Search for the cell housing the specified text and yield its (X, Y) center coordinate. 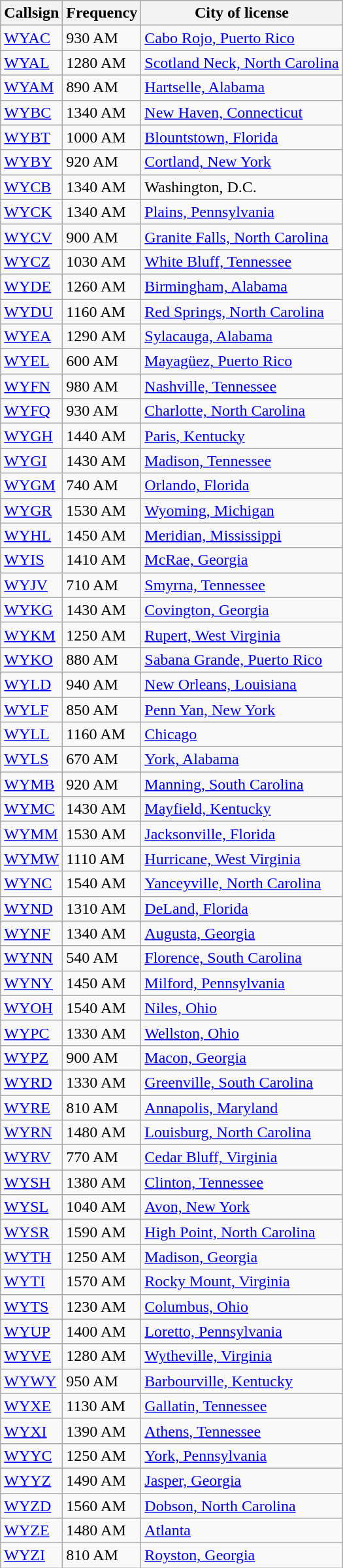
Washington, D.C. (242, 187)
Granite Falls, North Carolina (242, 237)
Columbus, Ohio (242, 1307)
WYLS (31, 759)
WYXI (31, 1431)
940 AM (102, 684)
1380 AM (102, 1182)
1000 AM (102, 137)
Birmingham, Alabama (242, 286)
850 AM (102, 709)
WYFN (31, 386)
Charlotte, North Carolina (242, 411)
Mayagüez, Puerto Rico (242, 361)
880 AM (102, 659)
WYKO (31, 659)
WYYC (31, 1456)
WYGI (31, 461)
Rocky Mount, Virginia (242, 1282)
WYLD (31, 684)
WYNN (31, 958)
WYRE (31, 1108)
Paris, Kentucky (242, 436)
WYPZ (31, 1058)
WYAL (31, 63)
WYDU (31, 312)
Athens, Tennessee (242, 1431)
WYSL (31, 1207)
York, Pennsylvania (242, 1456)
WYRV (31, 1158)
Niles, Ohio (242, 1008)
WYWY (31, 1381)
WYNY (31, 983)
1260 AM (102, 286)
New Orleans, Louisiana (242, 684)
WYTH (31, 1257)
1310 AM (102, 909)
WYTI (31, 1282)
Loretto, Pennsylvania (242, 1331)
Scotland Neck, North Carolina (242, 63)
WYMW (31, 859)
WYFQ (31, 411)
WYRN (31, 1133)
WYUP (31, 1331)
WYOH (31, 1008)
Jacksonville, Florida (242, 834)
Florence, South Carolina (242, 958)
WYZI (31, 1556)
1390 AM (102, 1431)
Madison, Georgia (242, 1257)
Yanceyville, North Carolina (242, 884)
Hartselle, Alabama (242, 88)
1570 AM (102, 1282)
WYMC (31, 809)
WYKG (31, 610)
Blountstown, Florida (242, 137)
1590 AM (102, 1232)
Royston, Georgia (242, 1556)
Atlanta (242, 1531)
Louisburg, North Carolina (242, 1133)
Augusta, Georgia (242, 933)
Madison, Tennessee (242, 461)
WYLF (31, 709)
WYCV (31, 237)
Avon, New York (242, 1207)
WYEL (31, 361)
Wellston, Ohio (242, 1033)
770 AM (102, 1158)
WYBC (31, 112)
McRae, Georgia (242, 560)
Frequency (102, 13)
WYZE (31, 1531)
Cortland, New York (242, 162)
WYZD (31, 1505)
WYKM (31, 635)
Plains, Pennsylvania (242, 212)
Macon, Georgia (242, 1058)
Dobson, North Carolina (242, 1505)
White Bluff, Tennessee (242, 261)
740 AM (102, 486)
Callsign (31, 13)
WYJV (31, 585)
1290 AM (102, 337)
WYDE (31, 286)
WYHL (31, 535)
WYNF (31, 933)
Gallatin, Tennessee (242, 1406)
Cabo Rojo, Puerto Rico (242, 38)
Milford, Pennsylvania (242, 983)
WYSH (31, 1182)
WYGR (31, 510)
WYAC (31, 38)
WYMB (31, 784)
1440 AM (102, 436)
Cedar Bluff, Virginia (242, 1158)
980 AM (102, 386)
Mayfield, Kentucky (242, 809)
540 AM (102, 958)
1040 AM (102, 1207)
1230 AM (102, 1307)
1410 AM (102, 560)
WYCB (31, 187)
Hurricane, West Virginia (242, 859)
1400 AM (102, 1331)
WYLL (31, 735)
WYRD (31, 1082)
Jasper, Georgia (242, 1480)
1560 AM (102, 1505)
WYCK (31, 212)
Greenville, South Carolina (242, 1082)
Chicago (242, 735)
WYIS (31, 560)
WYCZ (31, 261)
1130 AM (102, 1406)
Wyoming, Michigan (242, 510)
WYBY (31, 162)
WYXE (31, 1406)
Orlando, Florida (242, 486)
WYNC (31, 884)
Barbourville, Kentucky (242, 1381)
WYPC (31, 1033)
Wytheville, Virginia (242, 1356)
Nashville, Tennessee (242, 386)
WYBT (31, 137)
Meridian, Mississippi (242, 535)
Penn Yan, New York (242, 709)
Red Springs, North Carolina (242, 312)
1030 AM (102, 261)
670 AM (102, 759)
950 AM (102, 1381)
City of license (242, 13)
600 AM (102, 361)
WYGM (31, 486)
DeLand, Florida (242, 909)
York, Alabama (242, 759)
710 AM (102, 585)
New Haven, Connecticut (242, 112)
Sylacauga, Alabama (242, 337)
Clinton, Tennessee (242, 1182)
WYAM (31, 88)
1110 AM (102, 859)
Rupert, West Virginia (242, 635)
WYND (31, 909)
Covington, Georgia (242, 610)
WYMM (31, 834)
890 AM (102, 88)
Sabana Grande, Puerto Rico (242, 659)
WYEA (31, 337)
WYYZ (31, 1480)
High Point, North Carolina (242, 1232)
Manning, South Carolina (242, 784)
Smyrna, Tennessee (242, 585)
Annapolis, Maryland (242, 1108)
1490 AM (102, 1480)
WYVE (31, 1356)
WYTS (31, 1307)
WYSR (31, 1232)
WYGH (31, 436)
